Determine the [x, y] coordinate at the center of the cell enclosing the given text.  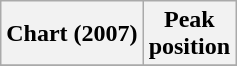
Chart (2007) [72, 34]
Peakposition [189, 34]
